Search for the cell housing the specified text and yield its [X, Y] center coordinate. 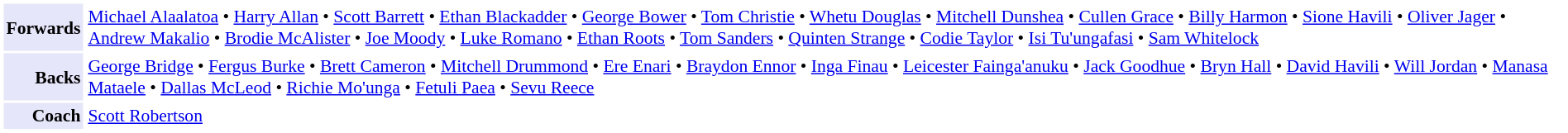
Scott Robertson [825, 116]
Coach [43, 116]
Backs [43, 76]
Forwards [43, 26]
